From the cell containing the given text, extract its center point as [x, y] coordinate. 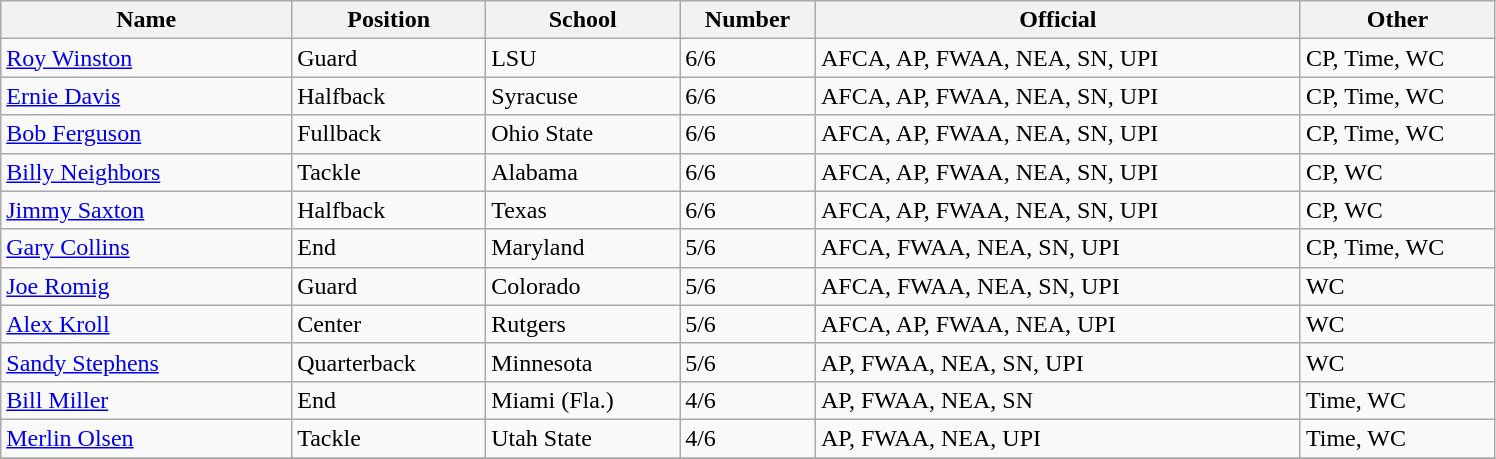
Maryland [583, 248]
Number [748, 20]
Utah State [583, 438]
Merlin Olsen [146, 438]
Alex Kroll [146, 324]
AP, FWAA, NEA, UPI [1058, 438]
Jimmy Saxton [146, 210]
Name [146, 20]
Ohio State [583, 134]
Fullback [389, 134]
AP, FWAA, NEA, SN, UPI [1058, 362]
Miami (Fla.) [583, 400]
Roy Winston [146, 58]
Rutgers [583, 324]
LSU [583, 58]
Texas [583, 210]
Syracuse [583, 96]
AFCA, AP, FWAA, NEA, UPI [1058, 324]
School [583, 20]
AP, FWAA, NEA, SN [1058, 400]
Minnesota [583, 362]
Bill Miller [146, 400]
Position [389, 20]
Other [1397, 20]
Sandy Stephens [146, 362]
Billy Neighbors [146, 172]
Ernie Davis [146, 96]
Quarterback [389, 362]
Official [1058, 20]
Joe Romig [146, 286]
Alabama [583, 172]
Bob Ferguson [146, 134]
Colorado [583, 286]
Gary Collins [146, 248]
Center [389, 324]
